Return the [X, Y] coordinate for the center point of the cell that contains the specified text.  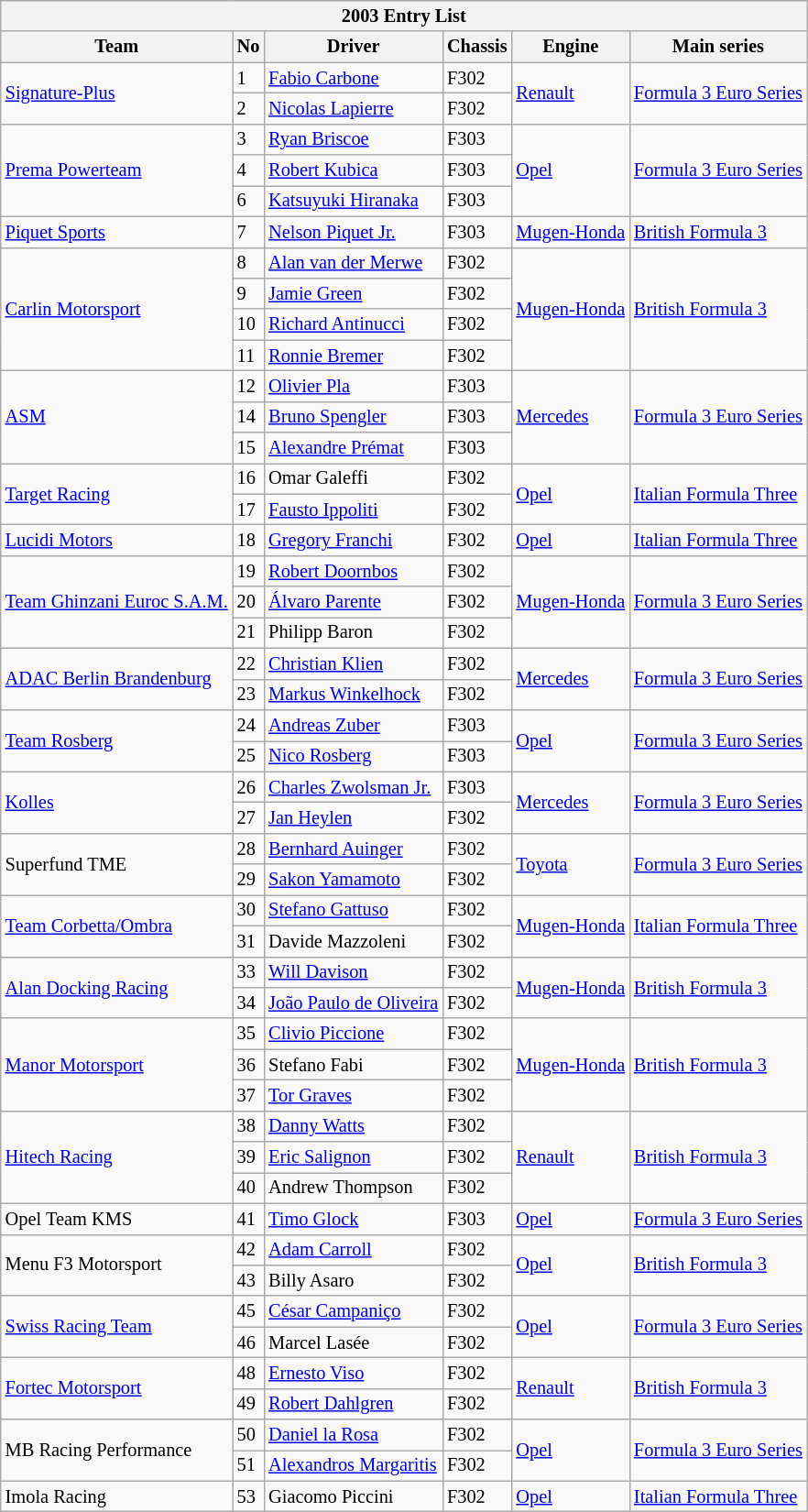
Opel Team KMS [117, 1219]
11 [249, 356]
10 [249, 324]
Bernhard Auinger [354, 849]
23 [249, 695]
Team Ghinzani Euroc S.A.M. [117, 601]
3 [249, 139]
Carlin Motorsport [117, 310]
1 [249, 78]
37 [249, 1095]
Stefano Fabi [354, 1065]
Robert Kubica [354, 170]
Ryan Briscoe [354, 139]
21 [249, 632]
29 [249, 880]
Nicolas Lapierre [354, 108]
6 [249, 201]
Olivier Pla [354, 386]
Jamie Green [354, 293]
Menu F3 Motorsport [117, 1265]
34 [249, 1003]
36 [249, 1065]
8 [249, 263]
Charles Zwolsman Jr. [354, 787]
14 [249, 417]
Andreas Zuber [354, 725]
Driver [354, 47]
Fortec Motorsport [117, 1387]
35 [249, 1034]
12 [249, 386]
48 [249, 1373]
Toyota [570, 863]
Robert Dahlgren [354, 1404]
Jan Heylen [354, 817]
50 [249, 1435]
2003 Entry List [404, 16]
7 [249, 232]
No [249, 47]
Billy Asaro [354, 1280]
18 [249, 540]
Alexandre Prémat [354, 448]
Adam Carroll [354, 1250]
MB Racing Performance [117, 1450]
Imola Racing [117, 1496]
Will Davison [354, 972]
Christian Klien [354, 663]
22 [249, 663]
Robert Doornbos [354, 571]
43 [249, 1280]
Swiss Racing Team [117, 1327]
53 [249, 1496]
9 [249, 293]
João Paulo de Oliveira [354, 1003]
Piquet Sports [117, 232]
Nico Rosberg [354, 756]
Stefano Gattuso [354, 910]
30 [249, 910]
42 [249, 1250]
Alan van der Merwe [354, 263]
28 [249, 849]
Engine [570, 47]
Eric Salignon [354, 1157]
Superfund TME [117, 863]
Manor Motorsport [117, 1065]
Hitech Racing [117, 1156]
Signature-Plus [117, 93]
15 [249, 448]
Sakon Yamamoto [354, 880]
31 [249, 941]
Katsuyuki Hiranaka [354, 201]
Chassis [476, 47]
Kolles [117, 803]
Andrew Thompson [354, 1188]
Fausto Ippoliti [354, 509]
Daniel la Rosa [354, 1435]
Giacomo Piccini [354, 1496]
Clivio Piccione [354, 1034]
17 [249, 509]
Ernesto Viso [354, 1373]
Team Rosberg [117, 740]
46 [249, 1342]
41 [249, 1219]
Omar Galeffi [354, 478]
49 [249, 1404]
25 [249, 756]
24 [249, 725]
Davide Mazzoleni [354, 941]
Markus Winkelhock [354, 695]
38 [249, 1126]
2 [249, 108]
Lucidi Motors [117, 540]
Álvaro Parente [354, 602]
Richard Antinucci [354, 324]
Gregory Franchi [354, 540]
Timo Glock [354, 1219]
20 [249, 602]
Marcel Lasée [354, 1342]
4 [249, 170]
Prema Powerteam [117, 170]
Alexandros Margaritis [354, 1465]
Fabio Carbone [354, 78]
Nelson Piquet Jr. [354, 232]
Team [117, 47]
Team Corbetta/Ombra [117, 926]
16 [249, 478]
Bruno Spengler [354, 417]
César Campaniço [354, 1311]
ADAC Berlin Brandenburg [117, 678]
39 [249, 1157]
Main series [718, 47]
40 [249, 1188]
Target Racing [117, 493]
Alan Docking Racing [117, 988]
27 [249, 817]
33 [249, 972]
Philipp Baron [354, 632]
45 [249, 1311]
26 [249, 787]
51 [249, 1465]
Tor Graves [354, 1095]
Danny Watts [354, 1126]
Ronnie Bremer [354, 356]
19 [249, 571]
ASM [117, 416]
